Search for the cell housing the specified text and yield its (x, y) center coordinate. 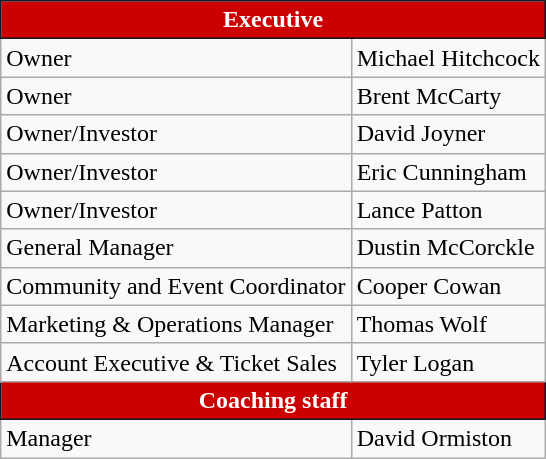
Community and Event Coordinator (176, 286)
Eric Cunningham (448, 172)
Dustin McCorckle (448, 248)
Marketing & Operations Manager (176, 324)
General Manager (176, 248)
Lance Patton (448, 210)
Tyler Logan (448, 362)
Executive (274, 20)
Thomas Wolf (448, 324)
Michael Hitchcock (448, 58)
Cooper Cowan (448, 286)
Account Executive & Ticket Sales (176, 362)
Brent McCarty (448, 96)
Manager (176, 438)
Coaching staff (274, 400)
David Ormiston (448, 438)
David Joyner (448, 134)
